Provide the [x, y] coordinate of the cell's center where the given text is located.  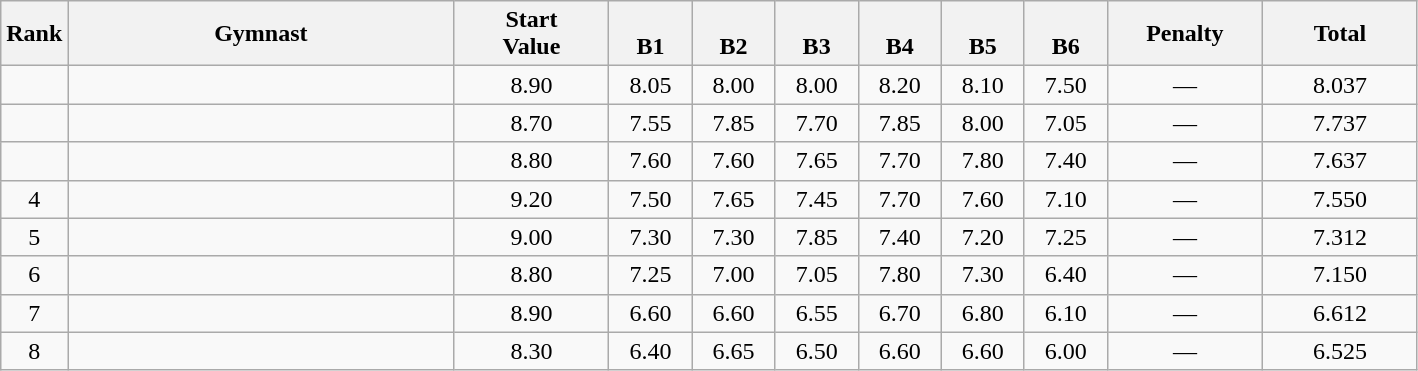
StartValue [532, 34]
Gymnast [261, 34]
6.70 [900, 313]
7.20 [982, 237]
6 [34, 275]
B6 [1066, 34]
6.525 [1340, 351]
8 [34, 351]
9.00 [532, 237]
7.150 [1340, 275]
7 [34, 313]
6.10 [1066, 313]
4 [34, 199]
7.637 [1340, 161]
6.80 [982, 313]
6.00 [1066, 351]
8.30 [532, 351]
6.612 [1340, 313]
Total [1340, 34]
7.55 [650, 123]
8.10 [982, 85]
9.20 [532, 199]
7.45 [816, 199]
7.10 [1066, 199]
B4 [900, 34]
B2 [734, 34]
B1 [650, 34]
7.312 [1340, 237]
8.20 [900, 85]
Penalty [1184, 34]
8.70 [532, 123]
Rank [34, 34]
7.00 [734, 275]
5 [34, 237]
6.55 [816, 313]
8.037 [1340, 85]
7.737 [1340, 123]
8.05 [650, 85]
6.50 [816, 351]
B3 [816, 34]
6.65 [734, 351]
7.550 [1340, 199]
B5 [982, 34]
